Scan for the cell matching the given text and deliver its (X, Y) coordinate at center. 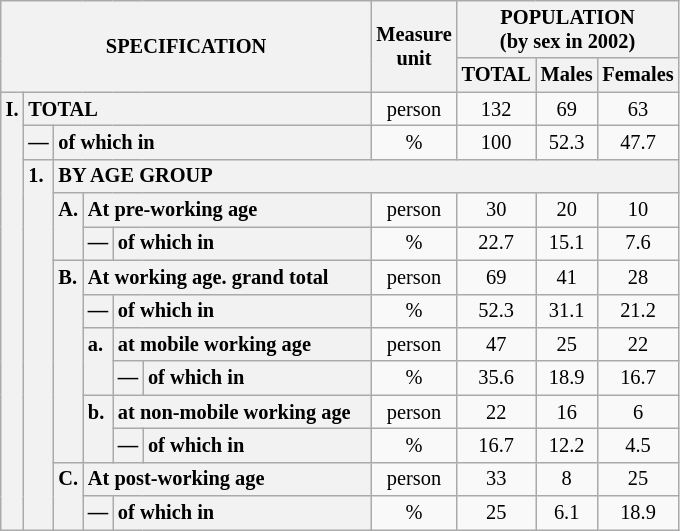
Females (638, 75)
31.1 (567, 311)
b. (98, 428)
6.1 (567, 513)
28 (638, 277)
100 (496, 142)
12.2 (567, 445)
at mobile working age (242, 344)
47 (496, 344)
30 (496, 210)
35.6 (496, 378)
21.2 (638, 311)
47.7 (638, 142)
4.5 (638, 445)
SPECIFICATION (186, 46)
1. (38, 344)
20 (567, 210)
at non-mobile working age (242, 412)
63 (638, 109)
At post-working age (227, 479)
16 (567, 412)
6 (638, 412)
8 (567, 479)
At pre-working age (227, 210)
I. (12, 311)
22.7 (496, 243)
Males (567, 75)
At working age. grand total (227, 277)
33 (496, 479)
41 (567, 277)
C. (68, 496)
132 (496, 109)
Measure unit (414, 46)
POPULATION (by sex in 2002) (568, 29)
7.6 (638, 243)
BY AGE GROUP (366, 176)
a. (98, 360)
B. (68, 361)
A. (68, 226)
10 (638, 210)
15.1 (567, 243)
